Provide the [x, y] coordinate of the cell's center where the given text is located.  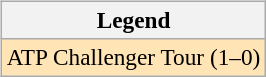
ATP Challenger Tour (1–0) [133, 57]
Legend [133, 20]
